Identify which cell holds the provided text, then report its (x, y) central coordinate. 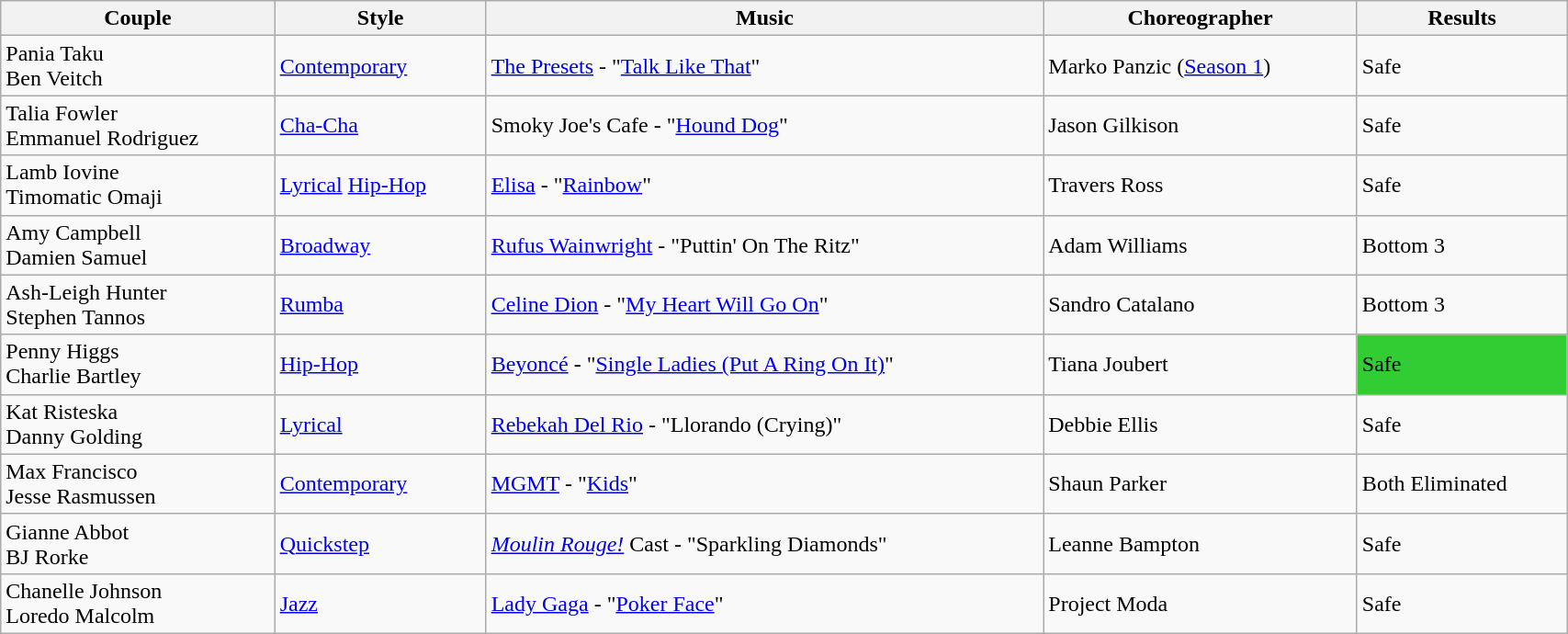
MGMT - "Kids" (764, 483)
Project Moda (1201, 603)
Adam Williams (1201, 244)
Amy Campbell Damien Samuel (138, 244)
Shaun Parker (1201, 483)
Lyrical Hip-Hop (380, 186)
Kat Risteska Danny Golding (138, 425)
Max Francisco Jesse Rasmussen (138, 483)
Pania Taku Ben Veitch (138, 66)
Beyoncé - "Single Ladies (Put A Ring On It)" (764, 364)
Results (1461, 18)
Music (764, 18)
Marko Panzic (Season 1) (1201, 66)
Celine Dion - "My Heart Will Go On" (764, 305)
Chanelle Johnson Loredo Malcolm (138, 603)
Style (380, 18)
Rufus Wainwright - "Puttin' On The Ritz" (764, 244)
Both Eliminated (1461, 483)
Quickstep (380, 544)
Jazz (380, 603)
Elisa - "Rainbow" (764, 186)
Couple (138, 18)
Jason Gilkison (1201, 125)
Moulin Rouge! Cast - "Sparkling Diamonds" (764, 544)
Rebekah Del Rio - "Llorando (Crying)" (764, 425)
Gianne Abbot BJ Rorke (138, 544)
Ash-Leigh Hunter Stephen Tannos (138, 305)
Talia Fowler Emmanuel Rodriguez (138, 125)
Smoky Joe's Cafe - "Hound Dog" (764, 125)
Broadway (380, 244)
Lady Gaga - "Poker Face" (764, 603)
Rumba (380, 305)
Tiana Joubert (1201, 364)
Sandro Catalano (1201, 305)
Lamb Iovine Timomatic Omaji (138, 186)
Lyrical (380, 425)
Debbie Ellis (1201, 425)
Hip-Hop (380, 364)
The Presets - "Talk Like That" (764, 66)
Choreographer (1201, 18)
Cha-Cha (380, 125)
Leanne Bampton (1201, 544)
Penny Higgs Charlie Bartley (138, 364)
Travers Ross (1201, 186)
